Search for the cell housing the specified text and yield its (X, Y) center coordinate. 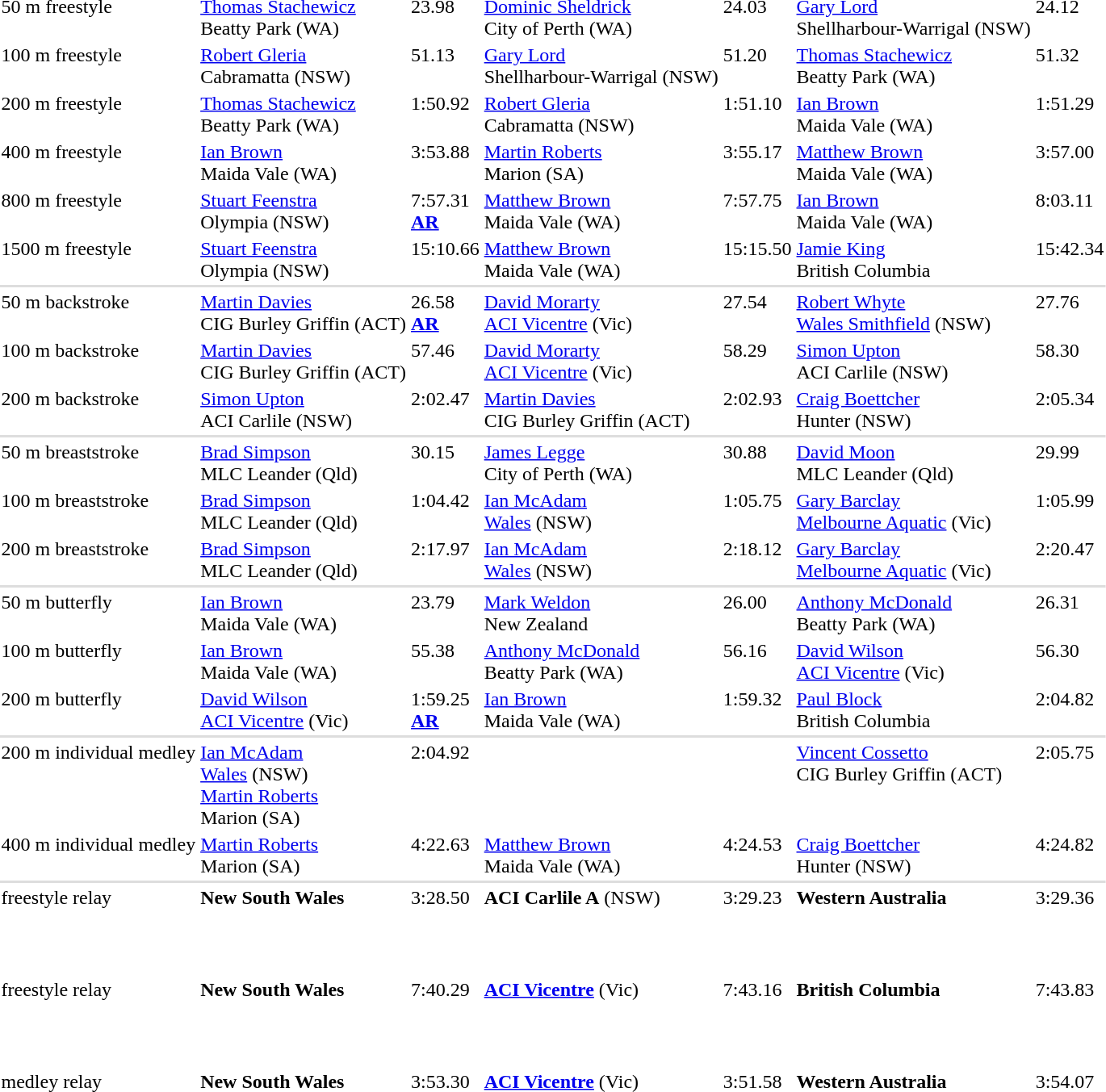
3:28.50 (445, 930)
8:03.11 (1070, 211)
400 m individual medley (98, 856)
2:02.93 (757, 410)
David Moon MLC Leander (Qld) (914, 463)
15:42.34 (1070, 260)
1:04.42 (445, 512)
400 m freestyle (98, 163)
1:05.99 (1070, 512)
26.58AR (445, 313)
1:59.32 (757, 710)
2:04.92 (445, 784)
4:24.82 (1070, 856)
29.99 (1070, 463)
58.30 (1070, 362)
2:05.34 (1070, 410)
Mark WeldonNew Zealand (601, 613)
30.88 (757, 463)
1500 m freestyle (98, 260)
1:50.92 (445, 115)
1:59.25AR (445, 710)
50 m breaststroke (98, 463)
7:40.29 (445, 1022)
Jamie KingBritish Columbia (914, 260)
Paul BlockBritish Columbia (914, 710)
Vincent Cossetto CIG Burley Griffin (ACT) (914, 784)
57.46 (445, 362)
23.79 (445, 613)
56.30 (1070, 662)
4:22.63 (445, 856)
26.31 (1070, 613)
200 m breaststroke (98, 560)
Western Australia (914, 930)
200 m freestyle (98, 115)
Ian McAdamWales (NSW)Martin RobertsMarion (SA) (304, 784)
55.38 (445, 662)
51.32 (1070, 66)
100 m backstroke (98, 362)
30.15 (445, 463)
ACI Carlile A (NSW) (601, 930)
27.76 (1070, 313)
2:18.12 (757, 560)
2:04.82 (1070, 710)
15:15.50 (757, 260)
2:02.47 (445, 410)
James LeggeCity of Perth (WA) (601, 463)
51.13 (445, 66)
200 m backstroke (98, 410)
2:20.47 (1070, 560)
1:05.75 (757, 512)
56.16 (757, 662)
15:10.66 (445, 260)
100 m freestyle (98, 66)
4:24.53 (757, 856)
7:43.16 (757, 1022)
50 m butterfly (98, 613)
2:05.75 (1070, 784)
200 m individual medley (98, 784)
7:43.83 (1070, 1022)
1:51.29 (1070, 115)
51.20 (757, 66)
3:29.36 (1070, 930)
58.29 (757, 362)
100 m butterfly (98, 662)
27.54 (757, 313)
Gary LordShellharbour-Warrigal (NSW) (601, 66)
7:57.31AR (445, 211)
3:29.23 (757, 930)
100 m breaststroke (98, 512)
200 m butterfly (98, 710)
British Columbia (914, 1022)
3:55.17 (757, 163)
800 m freestyle (98, 211)
3:53.88 (445, 163)
50 m backstroke (98, 313)
ACI Vicentre (Vic) (601, 1022)
3:57.00 (1070, 163)
2:17.97 (445, 560)
Robert WhyteWales Smithfield (NSW) (914, 313)
7:57.75 (757, 211)
1:51.10 (757, 115)
26.00 (757, 613)
